Return the [x, y] coordinate for the center point of the cell that contains the specified text.  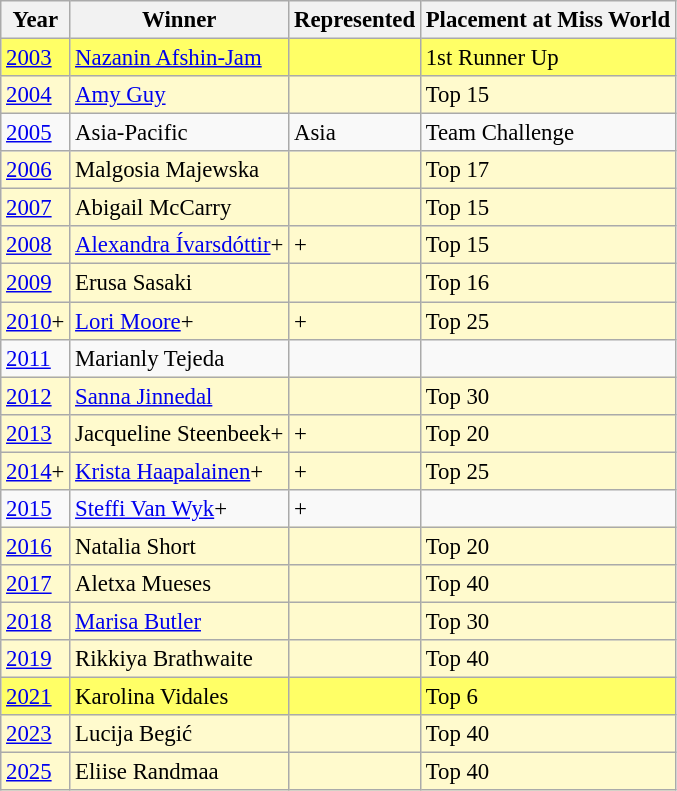
2004 [36, 95]
2003 [36, 58]
Winner [180, 20]
2009 [36, 283]
Asia [355, 133]
2005 [36, 133]
Marianly Tejeda [180, 358]
Abigail McCarry [180, 208]
Sanna Jinnedal [180, 396]
2014+ [36, 471]
Year [36, 20]
Nazanin Afshin-Jam [180, 58]
Asia-Pacific [180, 133]
Represented [355, 20]
2023 [36, 734]
Placement at Miss World [548, 20]
2017 [36, 584]
Top 17 [548, 170]
2011 [36, 358]
2012 [36, 396]
Steffi Van Wyk+ [180, 509]
Amy Guy [180, 95]
Top 6 [548, 697]
Krista Haapalainen+ [180, 471]
2016 [36, 546]
1st Runner Up [548, 58]
Karolina Vidales [180, 697]
Eliise Randmaa [180, 772]
Malgosia Majewska [180, 170]
Rikkiya Brathwaite [180, 659]
Erusa Sasaki [180, 283]
Aletxa Mueses [180, 584]
Top 16 [548, 283]
Alexandra Ívarsdóttir+ [180, 245]
Marisa Butler [180, 621]
Natalia Short [180, 546]
Lori Moore+ [180, 321]
2007 [36, 208]
2015 [36, 509]
2021 [36, 697]
2008 [36, 245]
2018 [36, 621]
Jacqueline Steenbeek+ [180, 433]
2010+ [36, 321]
Lucija Begić [180, 734]
2019 [36, 659]
2025 [36, 772]
2006 [36, 170]
Team Challenge [548, 133]
2013 [36, 433]
